Provide the (x, y) coordinate of the cell's center where the given text is located.  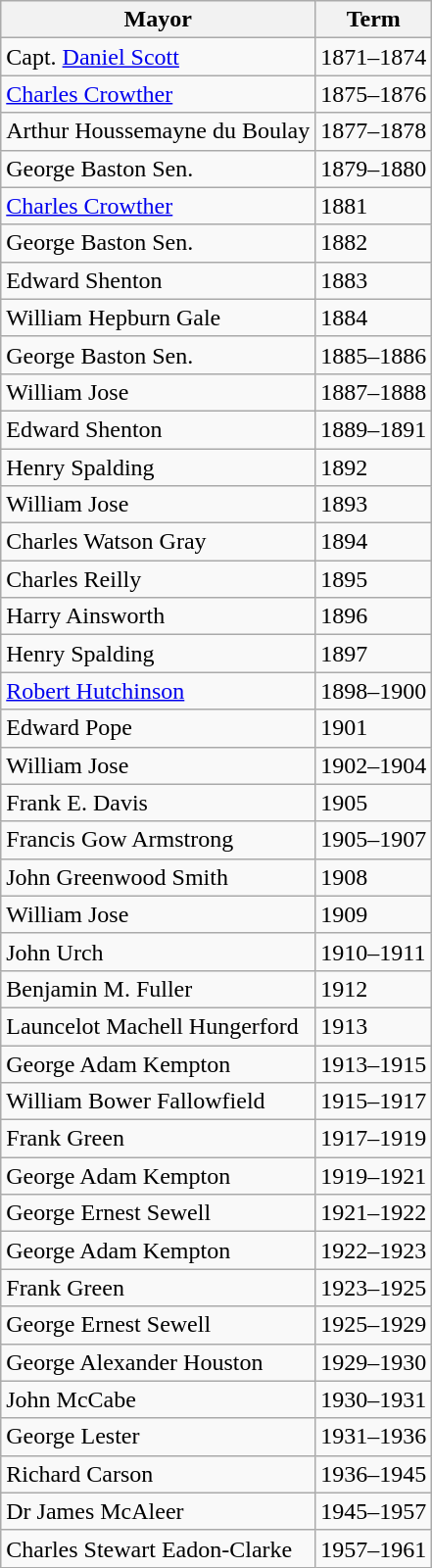
1896 (374, 616)
1871–1874 (374, 57)
1910–1911 (374, 952)
1957–1961 (374, 1548)
Launcelot Machell Hungerford (159, 1026)
1894 (374, 542)
Richard Carson (159, 1474)
William Bower Fallowfield (159, 1102)
Robert Hutchinson (159, 691)
Edward Pope (159, 728)
Harry Ainsworth (159, 616)
Francis Gow Armstrong (159, 840)
1936–1945 (374, 1474)
1905 (374, 803)
1881 (374, 206)
1901 (374, 728)
Charles Reilly (159, 579)
1929–1930 (374, 1362)
John Greenwood Smith (159, 877)
George Lester (159, 1437)
Frank E. Davis (159, 803)
George Alexander Houston (159, 1362)
1905–1907 (374, 840)
1931–1936 (374, 1437)
1895 (374, 579)
1930–1931 (374, 1399)
1917–1919 (374, 1139)
John Urch (159, 952)
1893 (374, 505)
Mayor (159, 20)
1922–1923 (374, 1250)
1913–1915 (374, 1063)
1913 (374, 1026)
Charles Stewart Eadon-Clarke (159, 1548)
Charles Watson Gray (159, 542)
1879–1880 (374, 169)
1889–1891 (374, 429)
1877–1878 (374, 131)
John McCabe (159, 1399)
1908 (374, 877)
1912 (374, 989)
1915–1917 (374, 1102)
1919–1921 (374, 1176)
1898–1900 (374, 691)
1909 (374, 914)
1884 (374, 318)
1921–1922 (374, 1213)
1925–1929 (374, 1325)
1875–1876 (374, 94)
Dr James McAleer (159, 1511)
1902–1904 (374, 765)
William Hepburn Gale (159, 318)
1883 (374, 280)
Arthur Houssemayne du Boulay (159, 131)
Term (374, 20)
1885–1886 (374, 355)
1887–1888 (374, 392)
1945–1957 (374, 1511)
Benjamin M. Fuller (159, 989)
1892 (374, 467)
Capt. Daniel Scott (159, 57)
1897 (374, 654)
1923–1925 (374, 1288)
1882 (374, 243)
